Find where the given text appears and provide that cell's center as (x, y) coordinate. 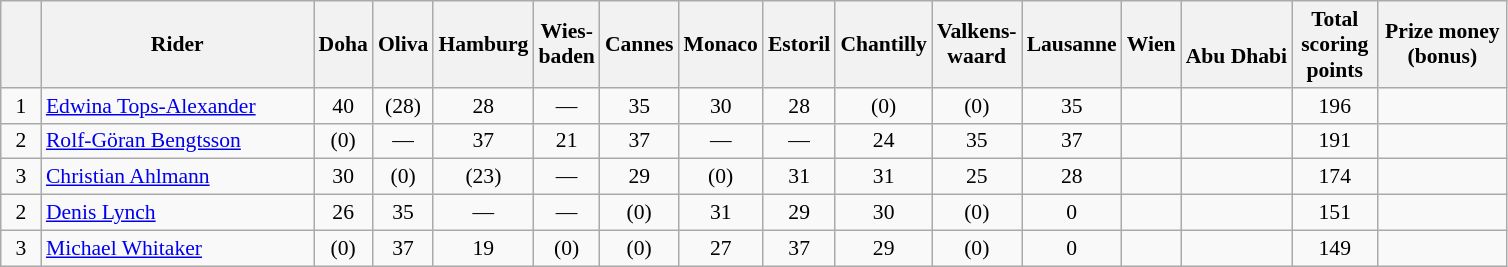
196 (1334, 106)
Denis Lynch (178, 213)
Totalscoringpoints (1334, 44)
Oliva (404, 44)
Chantilly (883, 44)
19 (483, 248)
Estoril (799, 44)
27 (720, 248)
Wien (1152, 44)
21 (566, 141)
Michael Whitaker (178, 248)
Monaco (720, 44)
151 (1334, 213)
40 (344, 106)
149 (1334, 248)
191 (1334, 141)
174 (1334, 177)
Abu Dhabi (1237, 44)
26 (344, 213)
Prize money(bonus) (1442, 44)
1 (21, 106)
Valkens-waard (977, 44)
Wies-baden (566, 44)
Lausanne (1072, 44)
24 (883, 141)
Hamburg (483, 44)
(23) (483, 177)
Doha (344, 44)
Christian Ahlmann (178, 177)
Rider (178, 44)
Cannes (640, 44)
Rolf-Göran Bengtsson (178, 141)
Edwina Tops-Alexander (178, 106)
25 (977, 177)
(28) (404, 106)
